Identify which cell holds the provided text, then report its (X, Y) central coordinate. 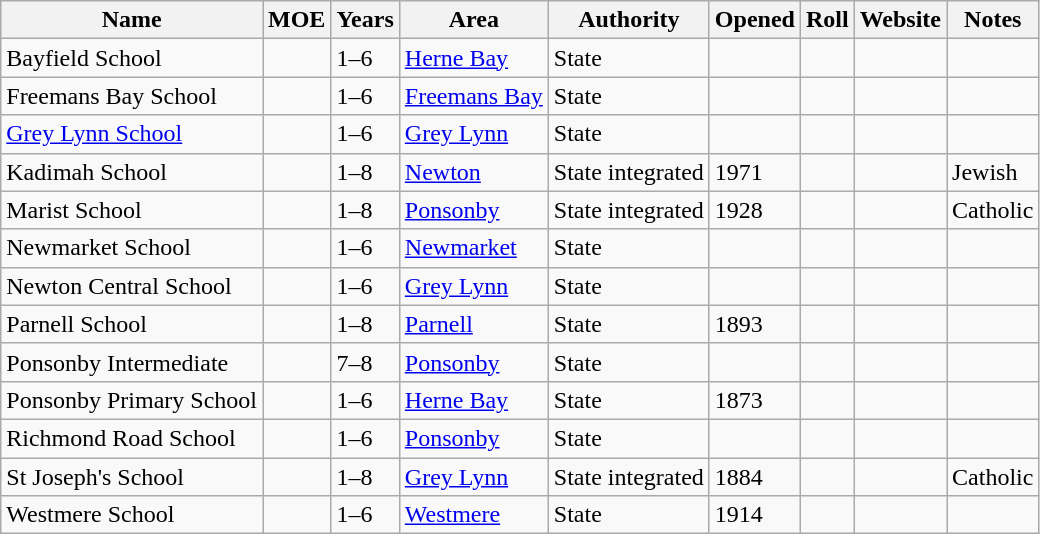
Roll (827, 20)
Parnell School (132, 324)
Kadimah School (132, 172)
Jewish (993, 172)
Years (365, 20)
7–8 (365, 362)
Westmere School (132, 515)
Westmere (474, 515)
Marist School (132, 210)
Freemans Bay School (132, 96)
1928 (754, 210)
Authority (628, 20)
Newton (474, 172)
Grey Lynn School (132, 134)
Name (132, 20)
Newton Central School (132, 286)
1873 (754, 400)
Website (900, 20)
Newmarket School (132, 248)
St Joseph's School (132, 477)
Richmond Road School (132, 438)
1893 (754, 324)
Parnell (474, 324)
Ponsonby Primary School (132, 400)
Area (474, 20)
1971 (754, 172)
MOE (296, 20)
Ponsonby Intermediate (132, 362)
Bayfield School (132, 58)
1914 (754, 515)
Opened (754, 20)
Freemans Bay (474, 96)
Newmarket (474, 248)
Notes (993, 20)
1884 (754, 477)
